Provide the (X, Y) coordinate of the cell's center where the given text is located.  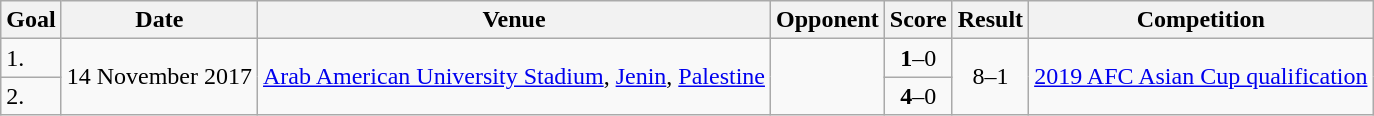
2019 AFC Asian Cup qualification (1201, 77)
2. (31, 96)
Result (990, 20)
1–0 (918, 58)
Goal (31, 20)
Date (159, 20)
Competition (1201, 20)
Opponent (827, 20)
Arab American University Stadium, Jenin, Palestine (514, 77)
8–1 (990, 77)
Venue (514, 20)
1. (31, 58)
Score (918, 20)
14 November 2017 (159, 77)
4–0 (918, 96)
